Output the [X, Y] coordinate of the center of the cell containing the given text.  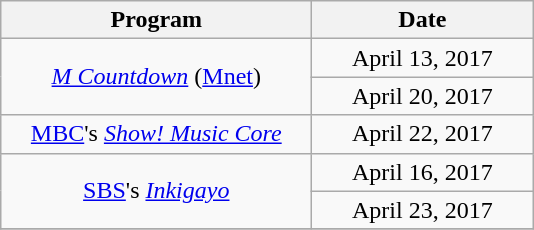
April 23, 2017 [422, 210]
April 22, 2017 [422, 134]
Date [422, 20]
April 13, 2017 [422, 58]
SBS's Inkigayo [156, 191]
April 16, 2017 [422, 172]
M Countdown (Mnet) [156, 77]
Program [156, 20]
MBC's Show! Music Core [156, 134]
April 20, 2017 [422, 96]
